From the cell containing the given text, extract its center point as [X, Y] coordinate. 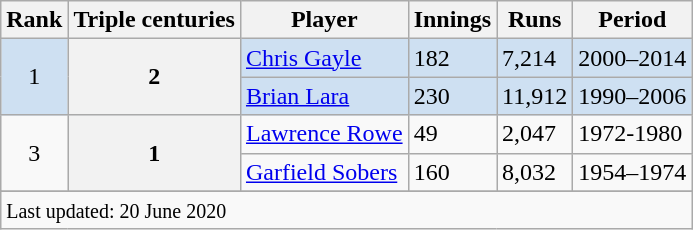
Rank [34, 20]
2000–2014 [632, 58]
2 [154, 77]
3 [34, 153]
Last updated: 20 June 2020 [346, 210]
Brian Lara [324, 96]
1990–2006 [632, 96]
Lawrence Rowe [324, 134]
Period [632, 20]
Innings [452, 20]
Chris Gayle [324, 58]
Runs [535, 20]
182 [452, 58]
8,032 [535, 172]
230 [452, 96]
Garfield Sobers [324, 172]
2,047 [535, 134]
1954–1974 [632, 172]
7,214 [535, 58]
160 [452, 172]
Triple centuries [154, 20]
Player [324, 20]
1972-1980 [632, 134]
11,912 [535, 96]
49 [452, 134]
